Locate the cell with the specified text and output its [x, y] center coordinate. 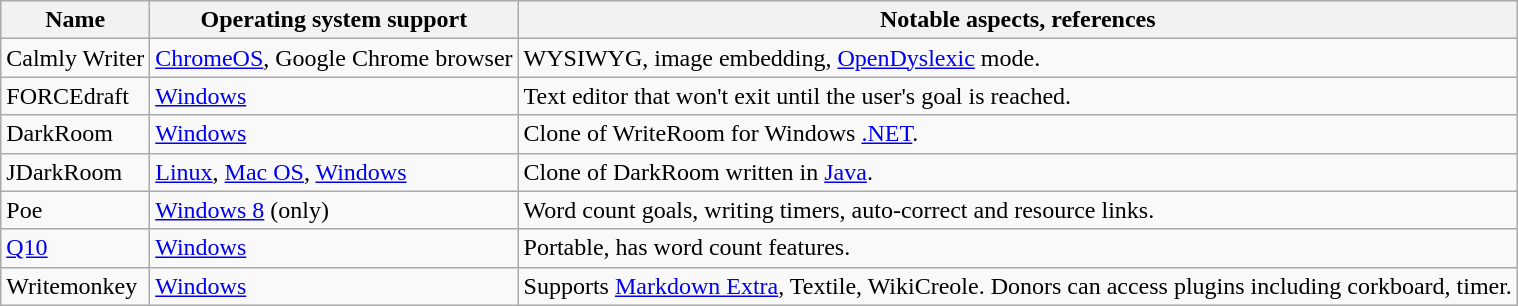
Windows 8 (only) [334, 210]
Calmly Writer [76, 58]
Notable aspects, references [1018, 20]
WYSIWYG, image embedding, OpenDyslexic mode. [1018, 58]
Portable, has word count features. [1018, 248]
Supports Markdown Extra, Textile, WikiCreole. Donors can access plugins including corkboard, timer. [1018, 286]
Clone of DarkRoom written in Java. [1018, 172]
FORCEdraft [76, 96]
Q10 [76, 248]
Text editor that won't exit until the user's goal is reached. [1018, 96]
Writemonkey [76, 286]
Clone of WriteRoom for Windows .NET. [1018, 134]
Operating system support [334, 20]
Poe [76, 210]
Linux, Mac OS, Windows [334, 172]
DarkRoom [76, 134]
JDarkRoom [76, 172]
Name [76, 20]
Word count goals, writing timers, auto-correct and resource links. [1018, 210]
ChromeOS, Google Chrome browser [334, 58]
